For the text-containing cell, return its midpoint in [x, y] coordinate format. 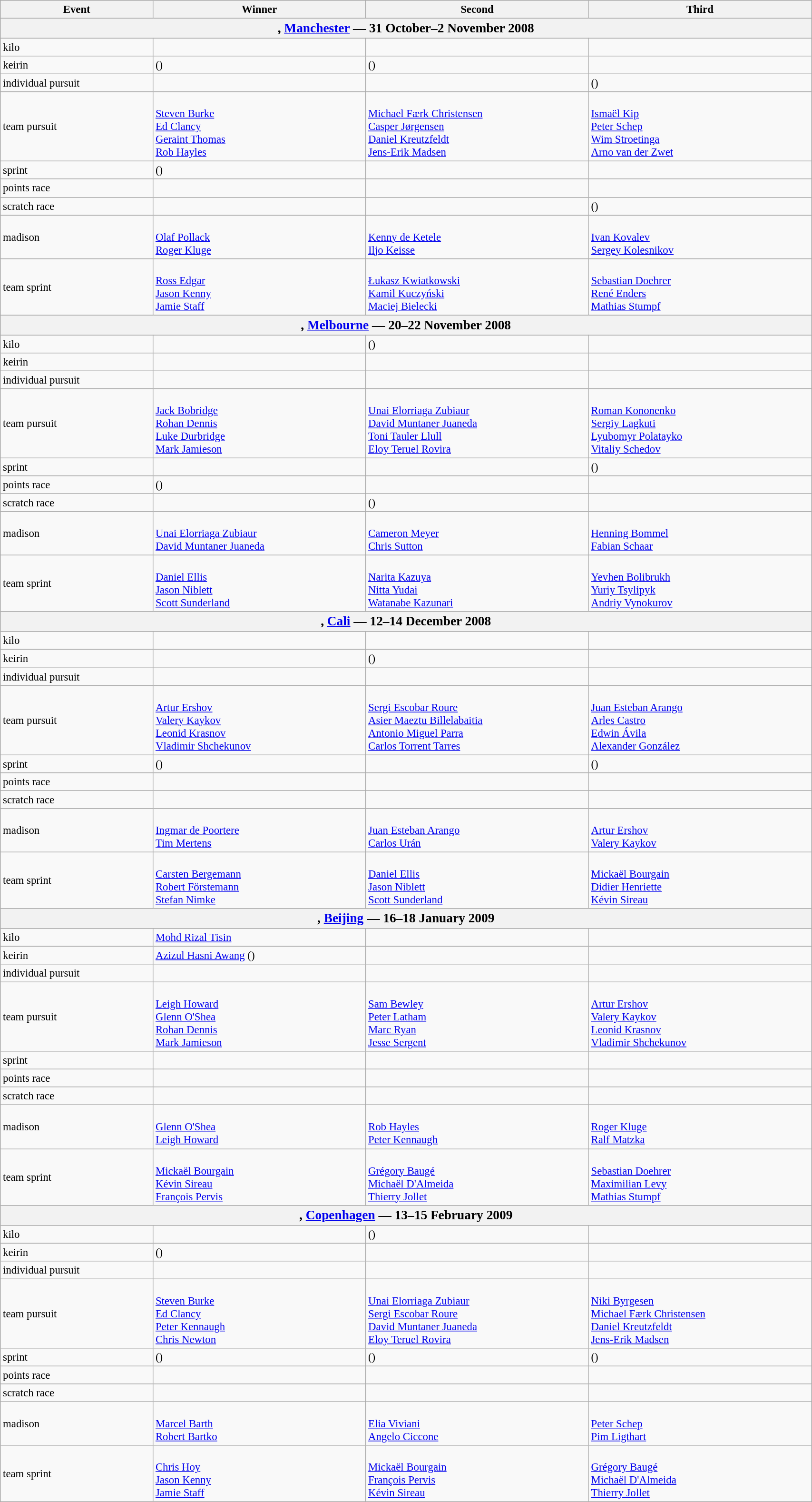
Juan Esteban ArangoCarlos Urán [477, 830]
Cameron MeyerChris Sutton [477, 534]
Artur ErshovValery Kaykov [700, 830]
Juan Esteban ArangoArles CastroEdwin ÁvilaAlexander González [700, 720]
Steven BurkeEd ClancyPeter KennaughChris Newton [260, 1314]
Narita KazuyaNitta YudaiWatanabe Kazunari [477, 583]
Sebastian DoehrerMaximilian LevyMathias Stumpf [700, 1177]
Mickaël BourgainKévin SireauFrançois Pervis [260, 1177]
Marcel BarthRobert Bartko [260, 1424]
Roman KononenkoSergiy LagkutiLyubomyr PolataykoVitaliy Schedov [700, 424]
Steven BurkeEd ClancyGeraint ThomasRob Hayles [260, 127]
Winner [260, 10]
Henning BommelFabian Schaar [700, 534]
Michael Færk ChristensenCasper JørgensenDaniel KreutzfeldtJens-Erik Madsen [477, 127]
Glenn O'SheaLeigh Howard [260, 1127]
Łukasz KwiatkowskiKamil KuczyńskiMaciej Bielecki [477, 287]
Mickaël BourgainFrançois PervisKévin Sireau [477, 1473]
Leigh HowardGlenn O'SheaRohan DennisMark Jamieson [260, 1017]
Elia VivianiAngelo Ciccone [477, 1424]
Azizul Hasni Awang () [260, 956]
Ivan KovalevSergey Kolesnikov [700, 237]
Jack BobridgeRohan DennisLuke DurbridgeMark Jamieson [260, 424]
Rob HaylesPeter Kennaugh [477, 1127]
, Melbourne — 20–22 November 2008 [406, 325]
Sebastian DoehrerRené EndersMathias Stumpf [700, 287]
Kenny de KeteleIljo Keisse [477, 237]
Carsten BergemannRobert FörstemannStefan Nimke [260, 880]
Unai Elorriaga ZubiaurSergi Escobar RoureDavid Muntaner JuanedaEloy Teruel Rovira [477, 1314]
Yevhen BolibrukhYuriy TsylipykAndriy Vynokurov [700, 583]
Olaf PollackRoger Kluge [260, 237]
Unai Elorriaga ZubiaurDavid Muntaner Juaneda [260, 534]
Niki ByrgesenMichael Færk ChristensenDaniel KreutzfeldtJens-Erik Madsen [700, 1314]
Unai Elorriaga ZubiaurDavid Muntaner JuanedaToni Tauler LlullEloy Teruel Rovira [477, 424]
Third [700, 10]
, Beijing — 16–18 January 2009 [406, 919]
Ismaël KipPeter SchepWim StroetingaArno van der Zwet [700, 127]
Ross EdgarJason KennyJamie Staff [260, 287]
, Copenhagen — 13–15 February 2009 [406, 1215]
Mohd Rizal Tisin [260, 938]
Sergi Escobar RoureAsier Maeztu BillelabaitiaAntonio Miguel ParraCarlos Torrent Tarres [477, 720]
Mickaël BourgainDidier HenrietteKévin Sireau [700, 880]
Chris HoyJason KennyJamie Staff [260, 1473]
Event [77, 10]
Second [477, 10]
, Manchester — 31 October–2 November 2008 [406, 29]
, Cali — 12–14 December 2008 [406, 622]
Peter SchepPim Ligthart [700, 1424]
Ingmar de PoortereTim Mertens [260, 830]
Roger KlugeRalf Matzka [700, 1127]
Sam BewleyPeter LathamMarc RyanJesse Sergent [477, 1017]
